Locate the cell with the specified text and output its (x, y) center coordinate. 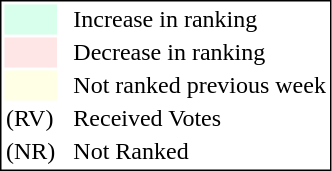
Increase in ranking (200, 19)
Decrease in ranking (200, 53)
Received Votes (200, 119)
(NR) (30, 151)
(RV) (30, 119)
Not ranked previous week (200, 85)
Not Ranked (200, 151)
